Extract the (X, Y) coordinate from the center of the cell holding the provided text.  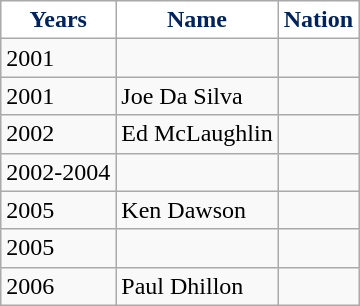
Ken Dawson (197, 210)
Joe Da Silva (197, 96)
2006 (58, 286)
Paul Dhillon (197, 286)
Nation (318, 20)
Years (58, 20)
Name (197, 20)
2002-2004 (58, 172)
Ed McLaughlin (197, 134)
2002 (58, 134)
